Return [X, Y] of the center of cell containing provided text 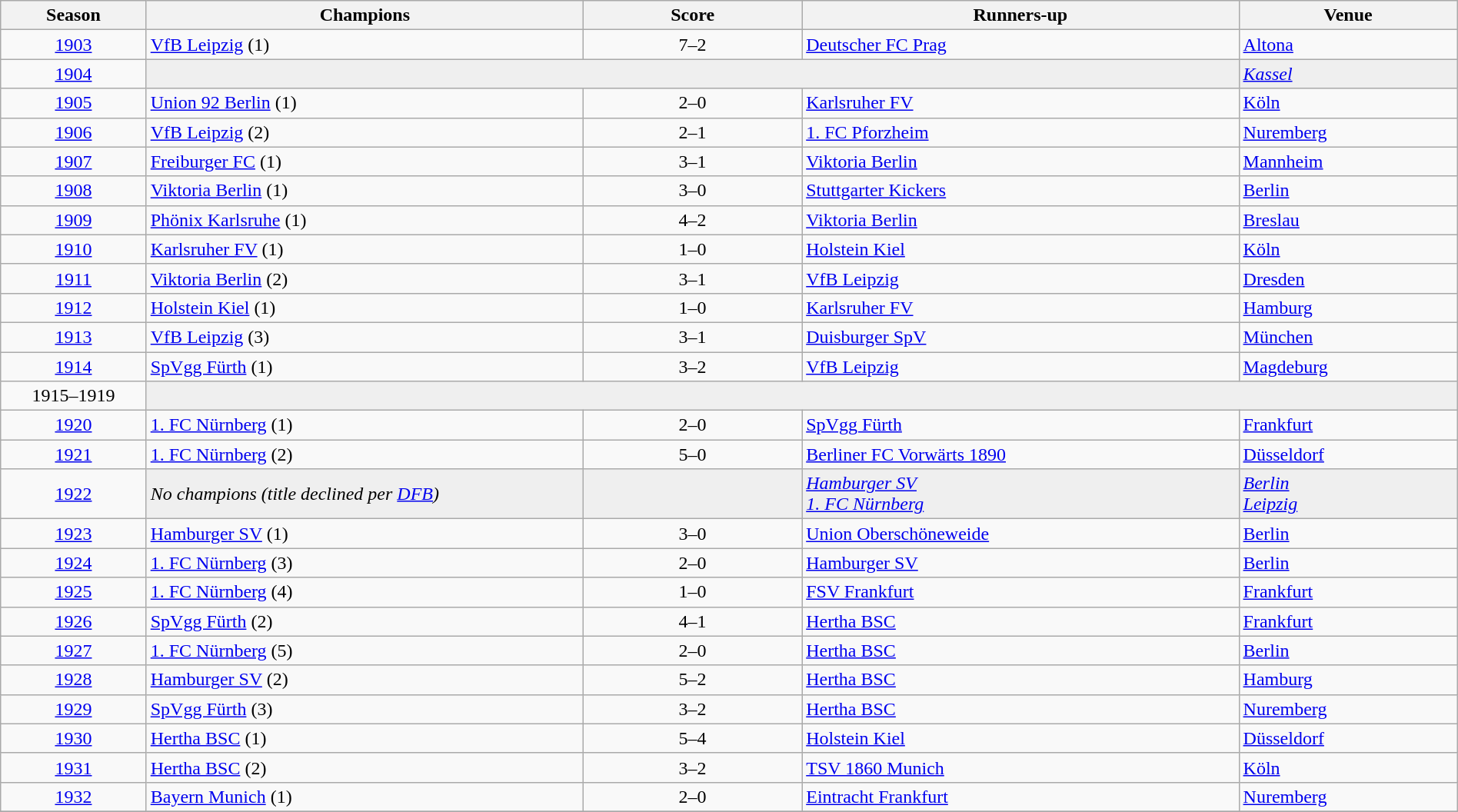
VfB Leipzig (3) [364, 337]
1905 [74, 103]
SpVgg Fürth (1) [364, 367]
Karlsruher FV (1) [364, 249]
Mannheim [1348, 161]
5–0 [693, 454]
Season [74, 15]
1909 [74, 220]
1930 [74, 738]
1926 [74, 621]
1920 [74, 425]
VfB Leipzig (2) [364, 132]
BerlinLeipzig [1348, 494]
1903 [74, 45]
1912 [74, 308]
Viktoria Berlin (1) [364, 191]
Stuttgarter Kickers [1020, 191]
München [1348, 337]
Eintracht Frankfurt [1020, 797]
1. FC Nürnberg (3) [364, 563]
Magdeburg [1348, 367]
Holstein Kiel (1) [364, 308]
1914 [74, 367]
Score [693, 15]
Union Oberschöneweide [1020, 534]
Kassel [1348, 74]
Berliner FC Vorwärts 1890 [1020, 454]
1932 [74, 797]
Runners-up [1020, 15]
1. FC Nürnberg (2) [364, 454]
Dresden [1348, 278]
1922 [74, 494]
Hertha BSC (1) [364, 738]
Venue [1348, 15]
Hertha BSC (2) [364, 767]
1923 [74, 534]
1925 [74, 592]
1910 [74, 249]
SpVgg Fürth [1020, 425]
Bayern Munich (1) [364, 797]
1906 [74, 132]
Hamburger SV (2) [364, 680]
1928 [74, 680]
Viktoria Berlin (2) [364, 278]
1924 [74, 563]
1913 [74, 337]
7–2 [693, 45]
1. FC Nürnberg (5) [364, 651]
Deutscher FC Prag [1020, 45]
Union 92 Berlin (1) [364, 103]
Breslau [1348, 220]
1927 [74, 651]
Hamburger SV (1) [364, 534]
No champions (title declined per DFB) [364, 494]
VfB Leipzig (1) [364, 45]
1929 [74, 709]
1904 [74, 74]
4–1 [693, 621]
1931 [74, 767]
4–2 [693, 220]
Hamburger SV [1020, 563]
1921 [74, 454]
Hamburger SV1. FC Nürnberg [1020, 494]
SpVgg Fürth (2) [364, 621]
Phönix Karlsruhe (1) [364, 220]
1907 [74, 161]
5–2 [693, 680]
Duisburger SpV [1020, 337]
2–1 [693, 132]
TSV 1860 Munich [1020, 767]
1915–1919 [74, 396]
Champions [364, 15]
1908 [74, 191]
5–4 [693, 738]
1911 [74, 278]
Freiburger FC (1) [364, 161]
FSV Frankfurt [1020, 592]
1. FC Nürnberg (4) [364, 592]
1. FC Pforzheim [1020, 132]
SpVgg Fürth (3) [364, 709]
Altona [1348, 45]
1. FC Nürnberg (1) [364, 425]
